Identify which cell holds the provided text, then report its [x, y] central coordinate. 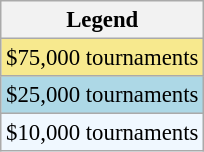
$25,000 tournaments [102, 95]
$75,000 tournaments [102, 58]
Legend [102, 20]
$10,000 tournaments [102, 133]
